Locate the cell with the specified text and output its (X, Y) center coordinate. 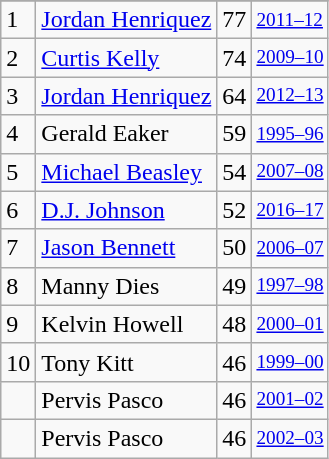
D.J. Johnson (126, 210)
Gerald Eaker (126, 134)
2000–01 (290, 324)
1995–96 (290, 134)
2007–08 (290, 172)
2006–07 (290, 248)
54 (234, 172)
Kelvin Howell (126, 324)
6 (18, 210)
52 (234, 210)
Michael Beasley (126, 172)
50 (234, 248)
8 (18, 286)
Manny Dies (126, 286)
3 (18, 96)
74 (234, 58)
1999–00 (290, 362)
2 (18, 58)
49 (234, 286)
2016–17 (290, 210)
2001–02 (290, 400)
7 (18, 248)
1997–98 (290, 286)
59 (234, 134)
77 (234, 20)
1 (18, 20)
2011–12 (290, 20)
Jason Bennett (126, 248)
10 (18, 362)
Curtis Kelly (126, 58)
2012–13 (290, 96)
48 (234, 324)
2002–03 (290, 438)
4 (18, 134)
5 (18, 172)
Tony Kitt (126, 362)
2009–10 (290, 58)
64 (234, 96)
9 (18, 324)
